Capture the cell that displays the provided text and extract its [X, Y] central coordinate. 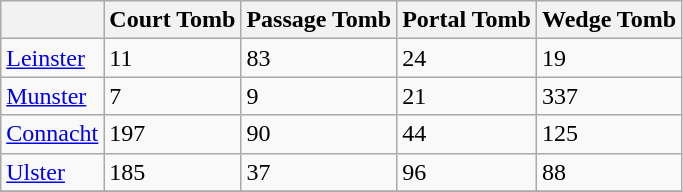
Leinster [52, 58]
125 [608, 134]
88 [608, 172]
90 [319, 134]
9 [319, 96]
37 [319, 172]
Connacht [52, 134]
21 [467, 96]
185 [172, 172]
44 [467, 134]
19 [608, 58]
Passage Tomb [319, 20]
Wedge Tomb [608, 20]
Portal Tomb [467, 20]
Ulster [52, 172]
197 [172, 134]
83 [319, 58]
Munster [52, 96]
337 [608, 96]
96 [467, 172]
11 [172, 58]
24 [467, 58]
7 [172, 96]
Court Tomb [172, 20]
